Find where the given text appears and provide that cell's center as [X, Y] coordinate. 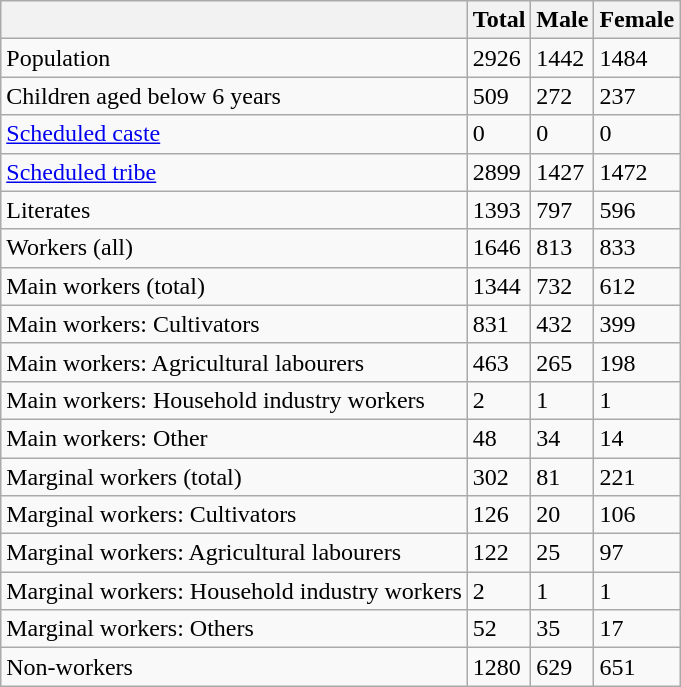
17 [637, 629]
20 [562, 515]
612 [637, 286]
1472 [637, 172]
14 [637, 438]
1393 [499, 210]
Marginal workers: Household industry workers [234, 591]
Female [637, 20]
302 [499, 477]
265 [562, 362]
198 [637, 362]
Main workers: Household industry workers [234, 400]
Scheduled tribe [234, 172]
Main workers: Other [234, 438]
833 [637, 248]
2926 [499, 58]
237 [637, 96]
52 [499, 629]
Literates [234, 210]
831 [499, 324]
48 [499, 438]
Scheduled caste [234, 134]
732 [562, 286]
Main workers: Cultivators [234, 324]
1280 [499, 667]
97 [637, 553]
797 [562, 210]
629 [562, 667]
1427 [562, 172]
2899 [499, 172]
34 [562, 438]
1344 [499, 286]
399 [637, 324]
596 [637, 210]
Population [234, 58]
Marginal workers (total) [234, 477]
122 [499, 553]
813 [562, 248]
35 [562, 629]
509 [499, 96]
Marginal workers: Others [234, 629]
Workers (all) [234, 248]
Total [499, 20]
651 [637, 667]
Children aged below 6 years [234, 96]
Main workers: Agricultural labourers [234, 362]
81 [562, 477]
Marginal workers: Cultivators [234, 515]
126 [499, 515]
Main workers (total) [234, 286]
1646 [499, 248]
25 [562, 553]
463 [499, 362]
Male [562, 20]
Marginal workers: Agricultural labourers [234, 553]
Non-workers [234, 667]
272 [562, 96]
432 [562, 324]
1442 [562, 58]
221 [637, 477]
106 [637, 515]
1484 [637, 58]
